Output the [x, y] coordinate of the center of the cell containing the given text.  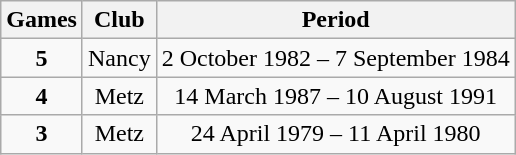
Games [42, 20]
Period [336, 20]
4 [42, 96]
Club [119, 20]
3 [42, 134]
24 April 1979 – 11 April 1980 [336, 134]
Nancy [119, 58]
2 October 1982 – 7 September 1984 [336, 58]
14 March 1987 – 10 August 1991 [336, 96]
5 [42, 58]
